Detect which cell encompasses the target text, then output its (X, Y) center coordinate. 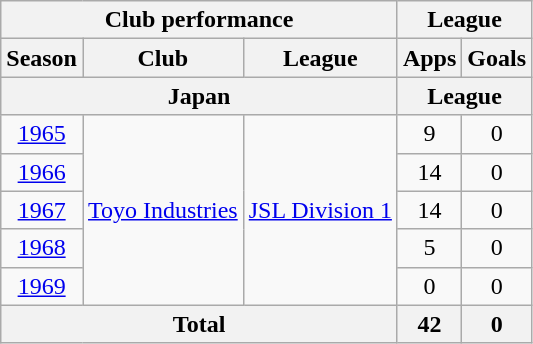
1967 (42, 210)
Club (162, 58)
1968 (42, 248)
Toyo Industries (162, 210)
Total (200, 324)
Goals (497, 58)
Apps (429, 58)
Club performance (200, 20)
5 (429, 248)
JSL Division 1 (320, 210)
42 (429, 324)
1965 (42, 134)
Season (42, 58)
Japan (200, 96)
1969 (42, 286)
9 (429, 134)
1966 (42, 172)
